Identify which cell holds the provided text, then report its (X, Y) central coordinate. 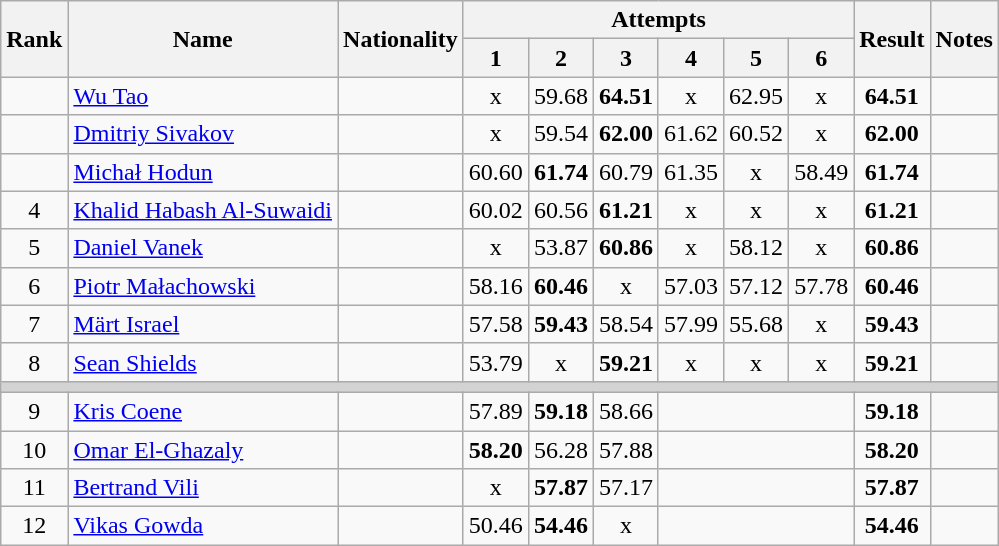
3 (626, 58)
1 (496, 58)
53.87 (560, 248)
58.12 (756, 248)
60.56 (560, 210)
57.88 (626, 449)
Bertrand Vili (203, 488)
Dmitriy Sivakov (203, 134)
57.03 (690, 286)
61.62 (690, 134)
56.28 (560, 449)
Daniel Vanek (203, 248)
62.95 (756, 96)
50.46 (496, 526)
10 (34, 449)
57.78 (822, 286)
58.49 (822, 172)
9 (34, 411)
57.12 (756, 286)
Name (203, 39)
Wu Tao (203, 96)
60.02 (496, 210)
Rank (34, 39)
Notes (964, 39)
58.54 (626, 324)
12 (34, 526)
2 (560, 58)
Vikas Gowda (203, 526)
Kris Coene (203, 411)
53.79 (496, 362)
Khalid Habash Al-Suwaidi (203, 210)
Result (892, 39)
Piotr Małachowski (203, 286)
11 (34, 488)
57.58 (496, 324)
60.52 (756, 134)
Nationality (401, 39)
Attempts (658, 20)
Omar El-Ghazaly (203, 449)
57.89 (496, 411)
60.60 (496, 172)
58.66 (626, 411)
57.17 (626, 488)
57.99 (690, 324)
55.68 (756, 324)
Märt Israel (203, 324)
7 (34, 324)
8 (34, 362)
Michał Hodun (203, 172)
61.35 (690, 172)
60.79 (626, 172)
59.54 (560, 134)
58.16 (496, 286)
Sean Shields (203, 362)
59.68 (560, 96)
